Return the [x, y] coordinate for the center point of the cell that contains the specified text.  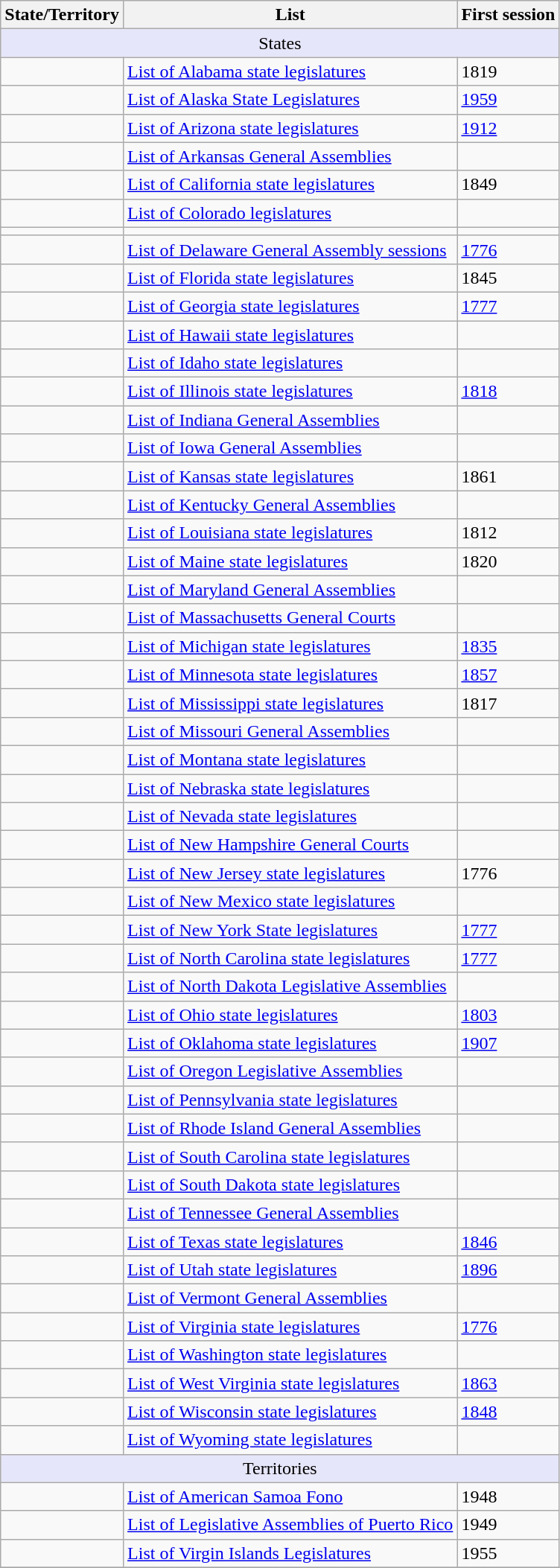
List of Louisiana state legislatures [290, 533]
1812 [508, 533]
List of Maryland General Assemblies [290, 590]
List of Montana state legislatures [290, 759]
List of Georgia state legislatures [290, 306]
List of New Hampshire General Courts [290, 845]
1820 [508, 561]
List of Hawaii state legislatures [290, 334]
List of California state legislatures [290, 185]
1896 [508, 1270]
List of New Jersey state legislatures [290, 873]
List of Maine state legislatures [290, 561]
1857 [508, 675]
List of Mississippi state legislatures [290, 703]
List of Utah state legislatures [290, 1270]
1949 [508, 1525]
1861 [508, 477]
List of Oregon Legislative Assemblies [290, 1071]
List of Kansas state legislatures [290, 477]
First session [508, 15]
List of North Carolina state legislatures [290, 958]
List of Wyoming state legislatures [290, 1440]
1835 [508, 646]
List of Alaska State Legislatures [290, 100]
List of Ohio state legislatures [290, 1015]
List of North Dakota Legislative Assemblies [290, 987]
List of Rhode Island General Assemblies [290, 1128]
List of American Samoa Fono [290, 1497]
List of Iowa General Assemblies [290, 448]
1848 [508, 1412]
States [280, 43]
List of Tennessee General Assemblies [290, 1213]
List of Missouri General Assemblies [290, 731]
1803 [508, 1015]
List of South Dakota state legislatures [290, 1185]
List of Nebraska state legislatures [290, 788]
List of Virgin Islands Legislatures [290, 1553]
List of Virginia state legislatures [290, 1327]
List of Legislative Assemblies of Puerto Rico [290, 1525]
1948 [508, 1497]
Territories [280, 1468]
List of South Carolina state legislatures [290, 1156]
List of Wisconsin state legislatures [290, 1412]
1863 [508, 1383]
List of Illinois state legislatures [290, 392]
List of Arizona state legislatures [290, 128]
1912 [508, 128]
List of New Mexico state legislatures [290, 902]
1817 [508, 703]
List of Minnesota state legislatures [290, 675]
1845 [508, 278]
List of Kentucky General Assemblies [290, 505]
List of Indiana General Assemblies [290, 420]
List of West Virginia state legislatures [290, 1383]
List of Michigan state legislatures [290, 646]
List of Florida state legislatures [290, 278]
List of Texas state legislatures [290, 1241]
List of Massachusetts General Courts [290, 618]
List of Idaho state legislatures [290, 363]
List of Colorado legislatures [290, 213]
1819 [508, 71]
State/Territory [63, 15]
List of Alabama state legislatures [290, 71]
List of Vermont General Assemblies [290, 1298]
List of New York State legislatures [290, 930]
List of Delaware General Assembly sessions [290, 249]
List of Oklahoma state legislatures [290, 1043]
List of Washington state legislatures [290, 1355]
1907 [508, 1043]
1959 [508, 100]
List of Arkansas General Assemblies [290, 156]
1955 [508, 1553]
List [290, 15]
List of Pennsylvania state legislatures [290, 1100]
List of Nevada state legislatures [290, 817]
1846 [508, 1241]
1849 [508, 185]
1818 [508, 392]
